Extract the (x, y) coordinate from the center of the cell holding the provided text.  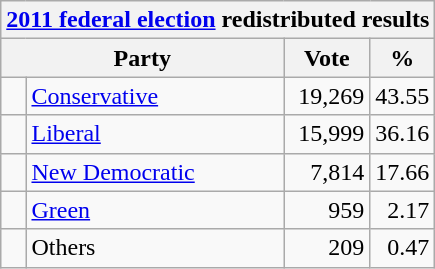
43.55 (402, 96)
7,814 (327, 172)
Liberal (155, 134)
Conservative (155, 96)
15,999 (327, 134)
Vote (327, 58)
0.47 (402, 248)
36.16 (402, 134)
Party (142, 58)
209 (327, 248)
2011 federal election redistributed results (218, 20)
959 (327, 210)
% (402, 58)
Green (155, 210)
19,269 (327, 96)
New Democratic (155, 172)
Others (155, 248)
2.17 (402, 210)
17.66 (402, 172)
